Detect which cell encompasses the target text, then output its [X, Y] center coordinate. 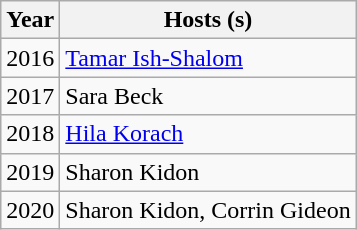
Hosts (s) [208, 20]
Hila Korach [208, 134]
Year [30, 20]
Sharon Kidon [208, 172]
Sharon Kidon, Corrin Gideon [208, 210]
Tamar Ish-Shalom [208, 58]
2016 [30, 58]
2019 [30, 172]
2017 [30, 96]
Sara Beck [208, 96]
2020 [30, 210]
2018 [30, 134]
